For the text-containing cell, return its midpoint in (X, Y) coordinate format. 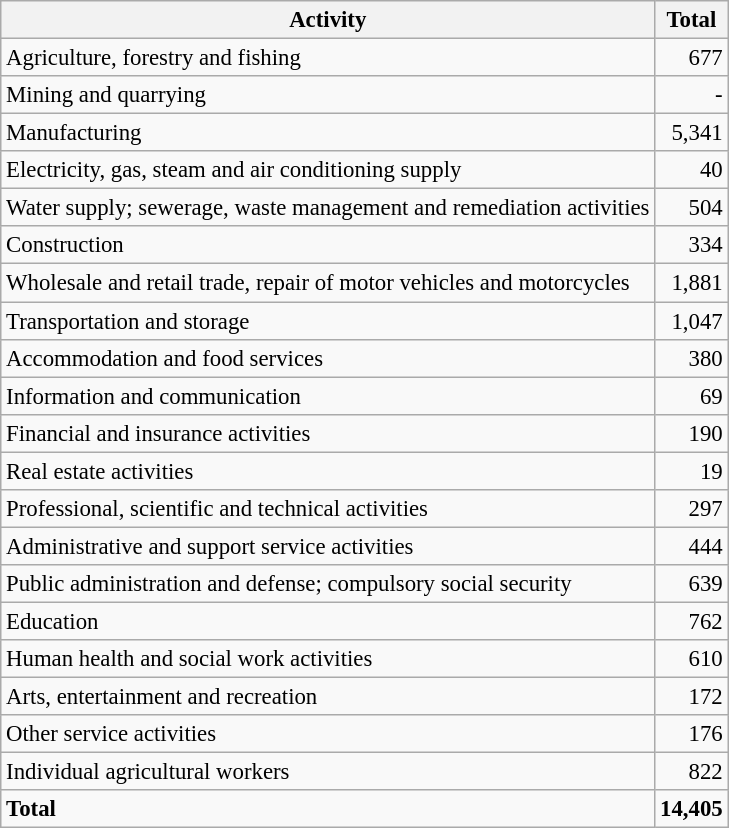
610 (692, 659)
Mining and quarrying (328, 95)
Water supply; sewerage, waste management and remediation activities (328, 208)
Professional, scientific and technical activities (328, 509)
639 (692, 584)
Construction (328, 245)
40 (692, 170)
297 (692, 509)
14,405 (692, 809)
Agriculture, forestry and fishing (328, 58)
19 (692, 471)
Information and communication (328, 396)
677 (692, 58)
5,341 (692, 133)
190 (692, 433)
Real estate activities (328, 471)
334 (692, 245)
Individual agricultural workers (328, 772)
Activity (328, 20)
504 (692, 208)
380 (692, 358)
Education (328, 621)
Wholesale and retail trade, repair of motor vehicles and motorcycles (328, 283)
Arts, entertainment and recreation (328, 697)
Financial and insurance activities (328, 433)
69 (692, 396)
444 (692, 546)
1,881 (692, 283)
176 (692, 734)
Electricity, gas, steam and air conditioning supply (328, 170)
1,047 (692, 321)
Other service activities (328, 734)
Transportation and storage (328, 321)
172 (692, 697)
Public administration and defense; compulsory social security (328, 584)
762 (692, 621)
Human health and social work activities (328, 659)
Administrative and support service activities (328, 546)
- (692, 95)
822 (692, 772)
Manufacturing (328, 133)
Accommodation and food services (328, 358)
